Extract the [X, Y] coordinate from the center of the cell holding the provided text.  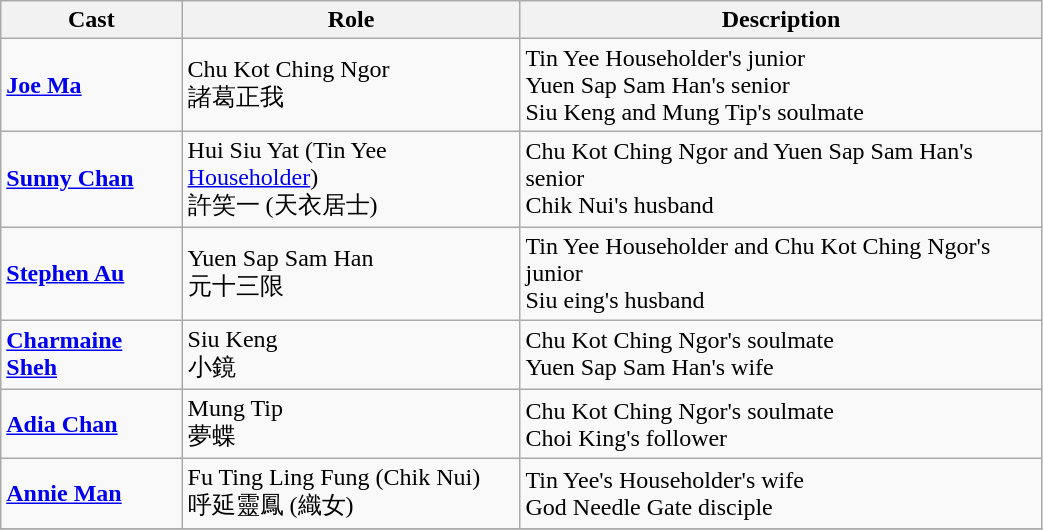
Stephen Au [92, 273]
Annie Man [92, 494]
Yuen Sap Sam Han元十三限 [351, 273]
Tin Yee Householder's juniorYuen Sap Sam Han's seniorSiu Keng and Mung Tip's soulmate [781, 85]
Charmaine Sheh [92, 355]
Tin Yee's Householder's wifeGod Needle Gate disciple [781, 494]
Chu Kot Ching Ngor and Yuen Sap Sam Han's seniorChik Nui's husband [781, 180]
Fu Ting Ling Fung (Chik Nui)呼延靈鳳 (織女) [351, 494]
Joe Ma [92, 85]
Chu Kot Ching Ngor諸葛正我 [351, 85]
Role [351, 20]
Chu Kot Ching Ngor's soulmateYuen Sap Sam Han's wife [781, 355]
Siu Keng小鏡 [351, 355]
Description [781, 20]
Sunny Chan [92, 180]
Tin Yee Householder and Chu Kot Ching Ngor's juniorSiu eing's husband [781, 273]
Hui Siu Yat (Tin Yee Householder)許笑一 (天衣居士) [351, 180]
Chu Kot Ching Ngor's soulmateChoi King's follower [781, 424]
Cast [92, 20]
Adia Chan [92, 424]
Mung Tip夢蝶 [351, 424]
